Search for the cell housing the specified text and yield its (x, y) center coordinate. 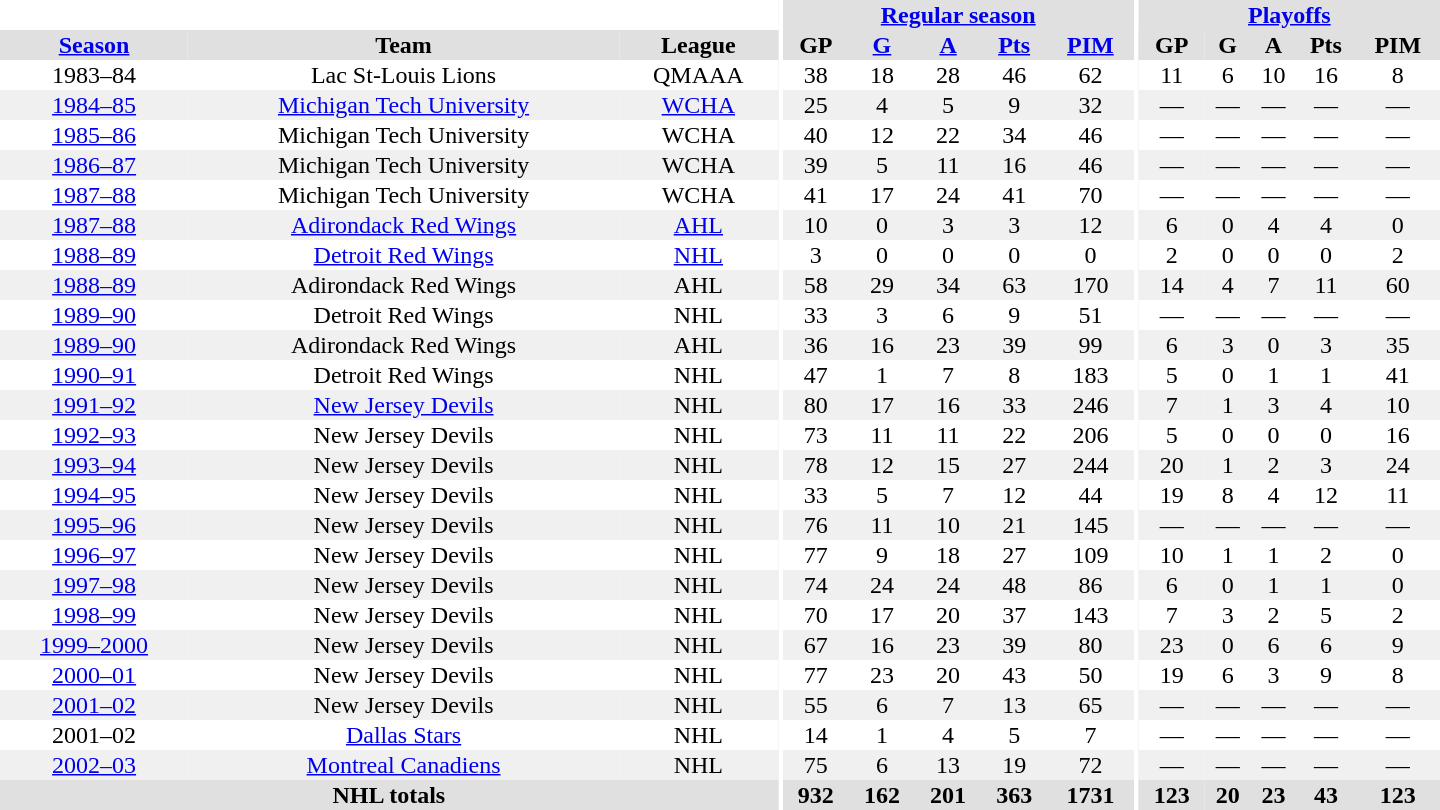
67 (816, 645)
78 (816, 465)
1994–95 (94, 495)
1990–91 (94, 375)
60 (1398, 285)
1731 (1090, 795)
75 (816, 765)
363 (1014, 795)
Dallas Stars (404, 735)
47 (816, 375)
Lac St-Louis Lions (404, 75)
145 (1090, 525)
1991–92 (94, 405)
1992–93 (94, 435)
55 (816, 705)
109 (1090, 555)
244 (1090, 465)
1983–84 (94, 75)
Regular season (958, 15)
Montreal Canadiens (404, 765)
48 (1014, 585)
38 (816, 75)
15 (948, 465)
1999–2000 (94, 645)
1986–87 (94, 165)
72 (1090, 765)
74 (816, 585)
86 (1090, 585)
25 (816, 105)
51 (1090, 315)
65 (1090, 705)
143 (1090, 615)
50 (1090, 675)
1997–98 (94, 585)
2002–03 (94, 765)
44 (1090, 495)
1995–96 (94, 525)
League (698, 45)
99 (1090, 345)
Season (94, 45)
2000–01 (94, 675)
NHL totals (389, 795)
40 (816, 135)
Playoffs (1290, 15)
37 (1014, 615)
201 (948, 795)
1985–86 (94, 135)
63 (1014, 285)
QMAAA (698, 75)
932 (816, 795)
Team (404, 45)
35 (1398, 345)
58 (816, 285)
29 (882, 285)
62 (1090, 75)
1993–94 (94, 465)
36 (816, 345)
162 (882, 795)
76 (816, 525)
32 (1090, 105)
170 (1090, 285)
28 (948, 75)
1998–99 (94, 615)
206 (1090, 435)
1996–97 (94, 555)
21 (1014, 525)
73 (816, 435)
1984–85 (94, 105)
183 (1090, 375)
246 (1090, 405)
